Provide the (X, Y) coordinate of the cell's center where the given text is located.  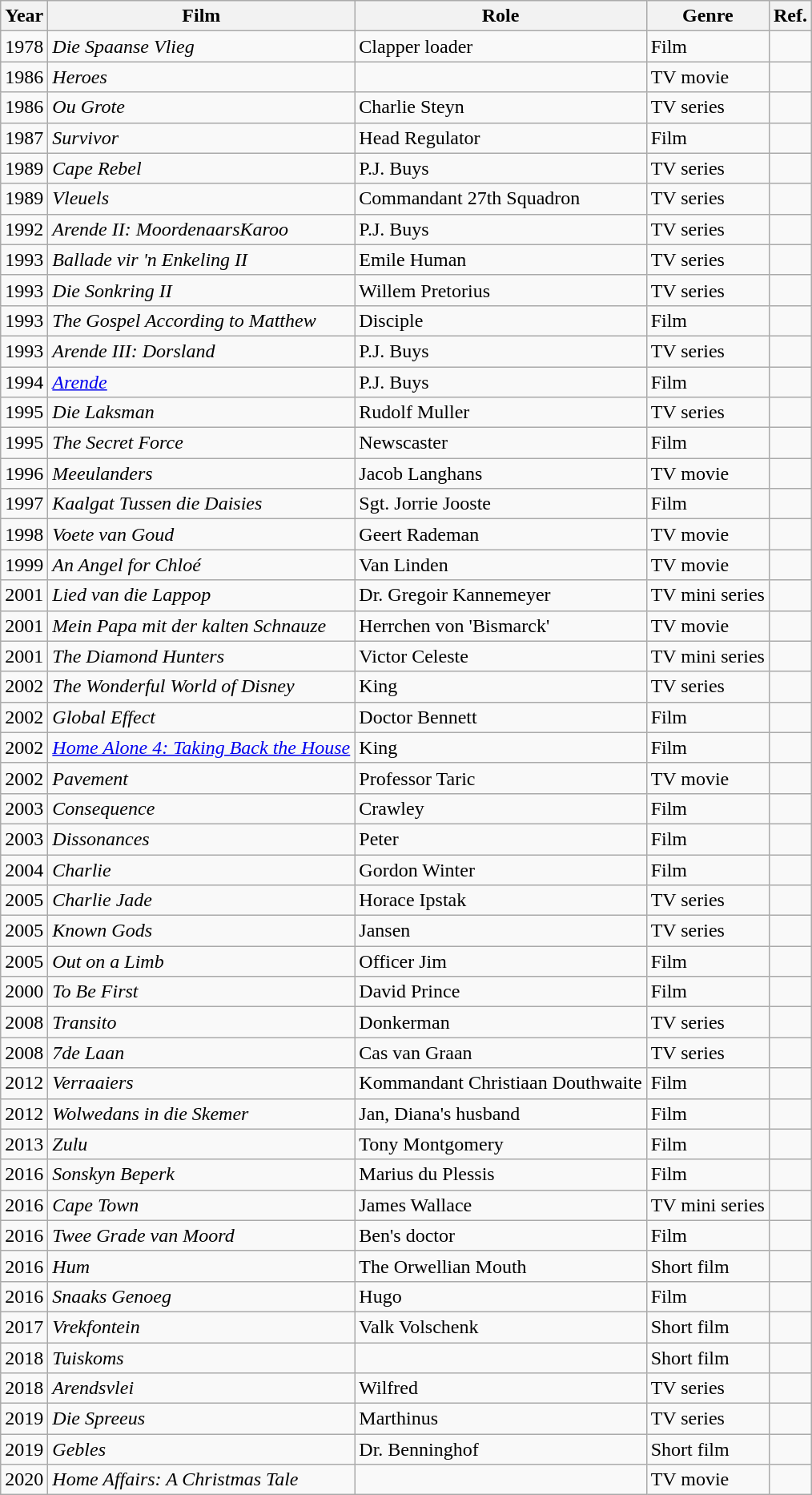
Meeulanders (202, 473)
Rudolf Muller (500, 413)
Charlie (202, 869)
The Wonderful World of Disney (202, 687)
Known Gods (202, 931)
Wilfred (500, 1388)
Valk Volschenk (500, 1327)
Disciple (500, 320)
Jan, Diana's husband (500, 1114)
Heroes (202, 77)
Hugo (500, 1296)
Cas van Graan (500, 1053)
Crawley (500, 808)
Transito (202, 1022)
Ben's doctor (500, 1235)
Lied van die Lappop (202, 595)
1994 (24, 382)
Sgt. Jorrie Jooste (500, 504)
The Gospel According to Matthew (202, 320)
Genre (708, 16)
Donkerman (500, 1022)
Officer Jim (500, 961)
James Wallace (500, 1205)
Sonskyn Beperk (202, 1175)
7de Laan (202, 1053)
Consequence (202, 808)
Cape Rebel (202, 168)
Arende III: Dorsland (202, 351)
Survivor (202, 138)
Head Regulator (500, 138)
Ballade vir 'n Enkeling II (202, 260)
Kommandant Christiaan Douthwaite (500, 1083)
Van Linden (500, 565)
Dissonances (202, 839)
1992 (24, 229)
Mein Papa mit der kalten Schnauze (202, 626)
Willem Pretorius (500, 290)
Die Laksman (202, 413)
Role (500, 16)
1987 (24, 138)
Out on a Limb (202, 961)
Gebles (202, 1449)
Tuiskoms (202, 1358)
Pavement (202, 778)
Herrchen von 'Bismarck' (500, 626)
Victor Celeste (500, 656)
Twee Grade van Moord (202, 1235)
2017 (24, 1327)
An Angel for Chloé (202, 565)
Arende (202, 382)
David Prince (500, 992)
Wolwedans in die Skemer (202, 1114)
Year (24, 16)
Emile Human (500, 260)
Verraaiers (202, 1083)
Dr. Gregoir Kannemeyer (500, 595)
The Orwellian Mouth (500, 1266)
Hum (202, 1266)
To Be First (202, 992)
Jacob Langhans (500, 473)
2013 (24, 1144)
Horace Ipstak (500, 901)
Die Spreeus (202, 1419)
Vleuels (202, 199)
Charlie Jade (202, 901)
Peter (500, 839)
1997 (24, 504)
Die Spaanse Vlieg (202, 46)
Professor Taric (500, 778)
2000 (24, 992)
Arende II: MoordenaarsKaroo (202, 229)
Kaalgat Tussen die Daisies (202, 504)
Newscaster (500, 443)
Home Affairs: A Christmas Tale (202, 1480)
Geert Rademan (500, 534)
Ref. (790, 16)
Marthinus (500, 1419)
Die Sonkring II (202, 290)
Commandant 27th Squadron (500, 199)
Tony Montgomery (500, 1144)
Voete van Goud (202, 534)
Global Effect (202, 717)
Home Alone 4: Taking Back the House (202, 747)
The Secret Force (202, 443)
Vrekfontein (202, 1327)
Charlie Steyn (500, 107)
Snaaks Genoeg (202, 1296)
Zulu (202, 1144)
1996 (24, 473)
Cape Town (202, 1205)
2004 (24, 869)
Dr. Benninghof (500, 1449)
Gordon Winter (500, 869)
2020 (24, 1480)
Arendsvlei (202, 1388)
Jansen (500, 931)
The Diamond Hunters (202, 656)
Marius du Plessis (500, 1175)
Clapper loader (500, 46)
1999 (24, 565)
1978 (24, 46)
Doctor Bennett (500, 717)
Ou Grote (202, 107)
1998 (24, 534)
